From the cell containing the given text, extract its center point as [x, y] coordinate. 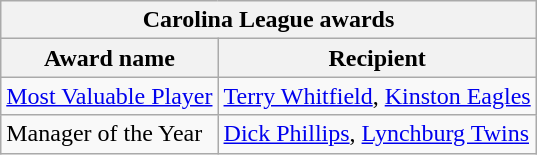
Award name [110, 58]
Carolina League awards [268, 20]
Most Valuable Player [110, 96]
Recipient [377, 58]
Manager of the Year [110, 134]
Terry Whitfield, Kinston Eagles [377, 96]
Dick Phillips, Lynchburg Twins [377, 134]
